Return (x, y) of the center of cell containing provided text 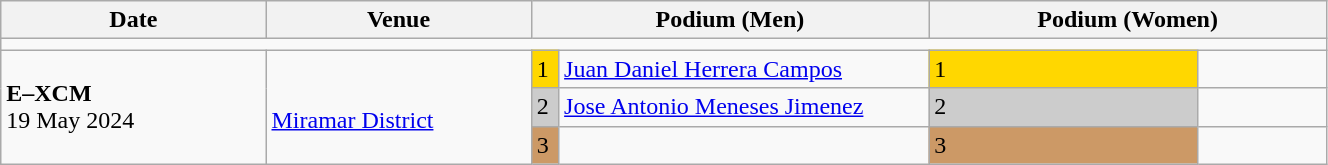
Venue (398, 20)
Podium (Men) (730, 20)
Juan Daniel Herrera Campos (744, 69)
Podium (Women) (1128, 20)
Date (134, 20)
E–XCM 19 May 2024 (134, 107)
Miramar District (398, 107)
Jose Antonio Meneses Jimenez (744, 107)
